Return the [X, Y] coordinate for the center point of the cell that contains the specified text.  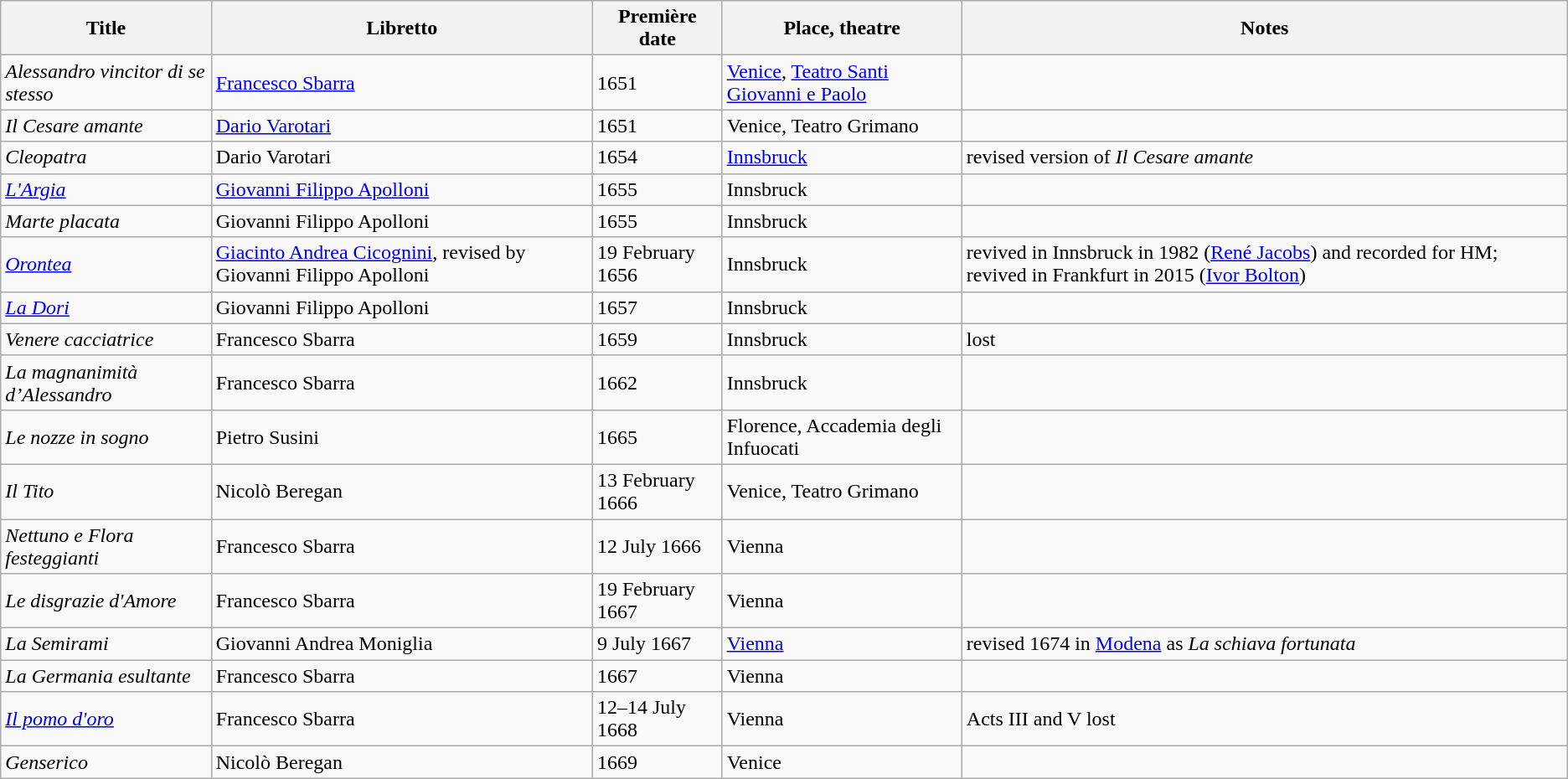
1657 [657, 307]
1665 [657, 437]
Giacinto Andrea Cicognini, revised by Giovanni Filippo Apolloni [402, 265]
Le disgrazie d'Amore [106, 601]
revised 1674 in Modena as La schiava fortunata [1265, 644]
19 February 1667 [657, 601]
Acts III and V lost [1265, 719]
L'Argia [106, 189]
Pietro Susini [402, 437]
Le nozze in sogno [106, 437]
Cleopatra [106, 157]
12 July 1666 [657, 546]
Genserico [106, 762]
Première date [657, 28]
9 July 1667 [657, 644]
La Germania esultante [106, 676]
Florence, Accademia degli Infuocati [842, 437]
1659 [657, 339]
1669 [657, 762]
La Semirami [106, 644]
revised version of Il Cesare amante [1265, 157]
1662 [657, 382]
Alessandro vincitor di se stesso [106, 82]
Orontea [106, 265]
Libretto [402, 28]
12–14 July 1668 [657, 719]
Il Tito [106, 491]
Marte placata [106, 221]
1654 [657, 157]
lost [1265, 339]
Il pomo d'oro [106, 719]
revived in Innsbruck in 1982 (René Jacobs) and recorded for HM; revived in Frankfurt in 2015 (Ivor Bolton) [1265, 265]
Notes [1265, 28]
1667 [657, 676]
13 February 1666 [657, 491]
Title [106, 28]
Venice, Teatro Santi Giovanni e Paolo [842, 82]
Venice [842, 762]
Place, theatre [842, 28]
La magnanimità d’Alessandro [106, 382]
La Dori [106, 307]
Il Cesare amante [106, 126]
Venere cacciatrice [106, 339]
19 February 1656 [657, 265]
Giovanni Andrea Moniglia [402, 644]
Nettuno e Flora festeggianti [106, 546]
